Return the (X, Y) coordinate for the center point of the cell that contains the specified text.  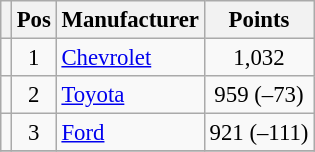
921 (–111) (259, 133)
2 (34, 95)
1,032 (259, 58)
Points (259, 20)
Ford (130, 133)
Toyota (130, 95)
1 (34, 58)
Chevrolet (130, 58)
3 (34, 133)
Pos (34, 20)
Manufacturer (130, 20)
959 (–73) (259, 95)
